Output the [x, y] coordinate of the center of the cell containing the given text.  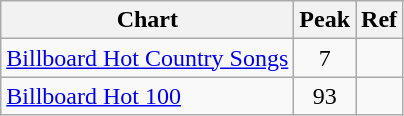
7 [325, 58]
Chart [148, 20]
Billboard Hot 100 [148, 96]
Ref [380, 20]
Billboard Hot Country Songs [148, 58]
93 [325, 96]
Peak [325, 20]
